Output the (X, Y) coordinate of the center of the cell containing the given text.  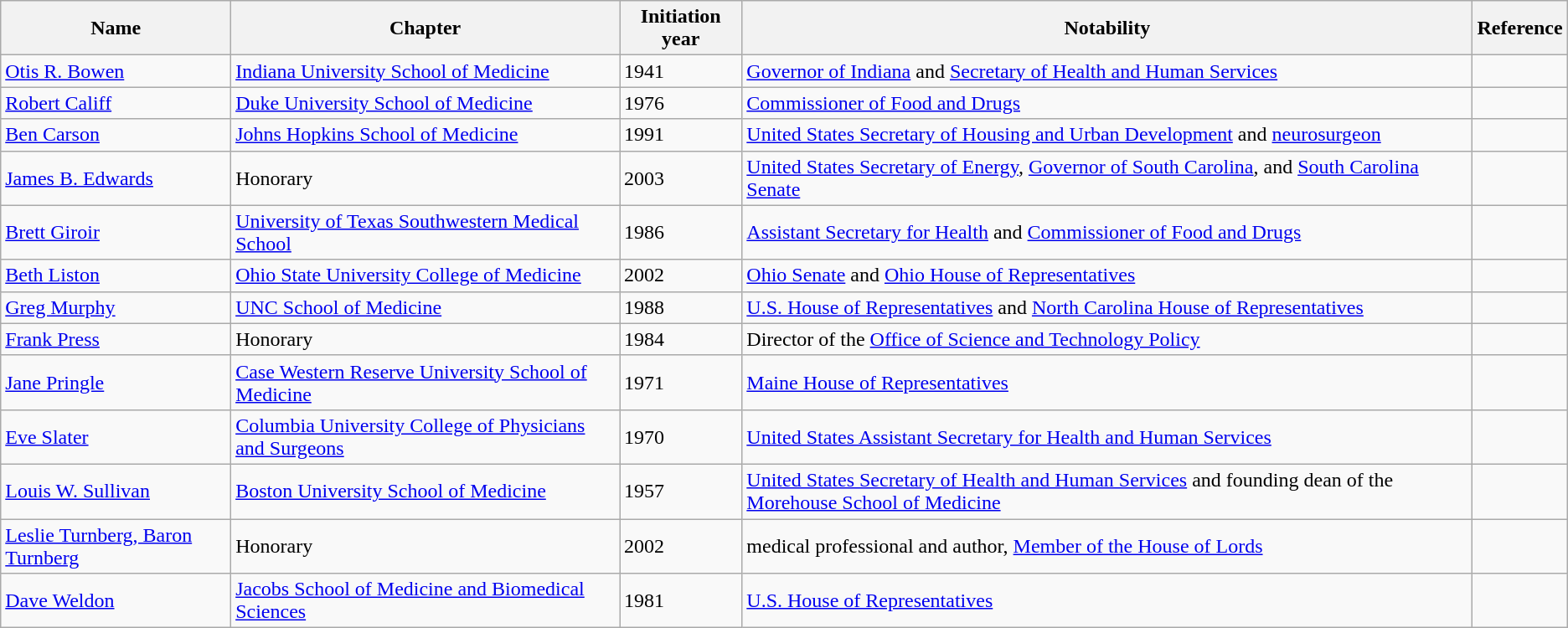
University of Texas Southwestern Medical School (426, 233)
Initiation year (681, 28)
Duke University School of Medicine (426, 103)
Commissioner of Food and Drugs (1107, 103)
1984 (681, 339)
medical professional and author, Member of the House of Lords (1107, 546)
Ohio State University College of Medicine (426, 275)
Ben Carson (116, 135)
Columbia University College of Physicians and Surgeons (426, 437)
Eve Slater (116, 437)
1976 (681, 103)
Maine House of Representatives (1107, 382)
Name (116, 28)
Ohio Senate and Ohio House of Representatives (1107, 275)
Director of the Office of Science and Technology Policy (1107, 339)
2003 (681, 178)
1941 (681, 71)
1988 (681, 307)
Frank Press (116, 339)
Reference (1519, 28)
Jane Pringle (116, 382)
United States Assistant Secretary for Health and Human Services (1107, 437)
1957 (681, 491)
Chapter (426, 28)
United States Secretary of Housing and Urban Development and neurosurgeon (1107, 135)
James B. Edwards (116, 178)
1991 (681, 135)
Leslie Turnberg, Baron Turnberg (116, 546)
Robert Califf (116, 103)
Boston University School of Medicine (426, 491)
Indiana University School of Medicine (426, 71)
Assistant Secretary for Health and Commissioner of Food and Drugs (1107, 233)
Jacobs School of Medicine and Biomedical Sciences (426, 601)
U.S. House of Representatives (1107, 601)
Louis W. Sullivan (116, 491)
Otis R. Bowen (116, 71)
1971 (681, 382)
Case Western Reserve University School of Medicine (426, 382)
Greg Murphy (116, 307)
1970 (681, 437)
Dave Weldon (116, 601)
Notability (1107, 28)
1986 (681, 233)
Beth Liston (116, 275)
Johns Hopkins School of Medicine (426, 135)
U.S. House of Representatives and North Carolina House of Representatives (1107, 307)
United States Secretary of Health and Human Services and founding dean of the Morehouse School of Medicine (1107, 491)
UNC School of Medicine (426, 307)
Governor of Indiana and Secretary of Health and Human Services (1107, 71)
United States Secretary of Energy, Governor of South Carolina, and South Carolina Senate (1107, 178)
Brett Giroir (116, 233)
1981 (681, 601)
